Scan for the cell matching the given text and deliver its (X, Y) coordinate at center. 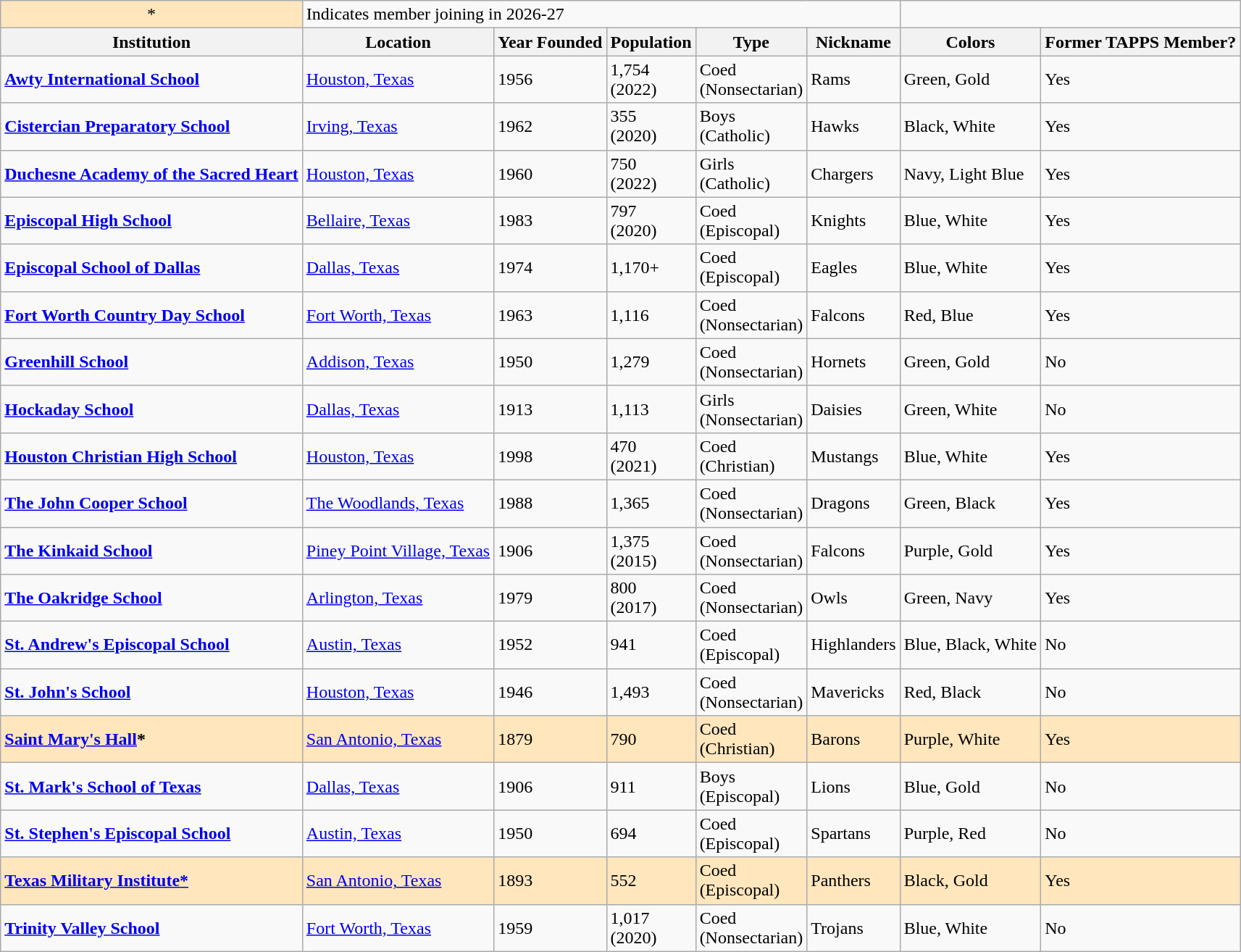
1913 (551, 409)
1983 (551, 220)
750(2022) (651, 174)
1962 (551, 126)
Boys(Catholic) (751, 126)
Daisies (853, 409)
Purple, Gold (971, 551)
Saint Mary's Hall* (152, 739)
1946 (551, 693)
St. Mark's School of Texas (152, 787)
Green, Navy (971, 598)
Navy, Light Blue (971, 174)
St. Stephen's Episcopal School (152, 833)
Spartans (853, 833)
Hockaday School (152, 409)
Awty International School (152, 80)
Arlington, Texas (398, 598)
Rams (853, 80)
Panthers (853, 881)
The Oakridge School (152, 598)
Mustangs (853, 456)
Institution (152, 42)
Bellaire, Texas (398, 220)
Episcopal High School (152, 220)
Population (651, 42)
Nickname (853, 42)
941 (651, 645)
Episcopal School of Dallas (152, 268)
Type (751, 42)
694 (651, 833)
1988 (551, 503)
Mavericks (853, 693)
Houston Christian High School (152, 456)
1974 (551, 268)
1960 (551, 174)
Indicates member joining in 2026-27 (601, 14)
Barons (853, 739)
Girls(Catholic) (751, 174)
Red, Black (971, 693)
470(2021) (651, 456)
* (152, 14)
1,493 (651, 693)
1956 (551, 80)
Black, Gold (971, 881)
Piney Point Village, Texas (398, 551)
1,170+ (651, 268)
1,113 (651, 409)
Black, White (971, 126)
1952 (551, 645)
Greenhill School (152, 362)
Addison, Texas (398, 362)
Hawks (853, 126)
Location (398, 42)
Highlanders (853, 645)
Purple, White (971, 739)
1,017(2020) (651, 927)
Irving, Texas (398, 126)
Duchesne Academy of the Sacred Heart (152, 174)
The John Cooper School (152, 503)
Fort Worth Country Day School (152, 314)
Lions (853, 787)
St. Andrew's Episcopal School (152, 645)
Texas Military Institute* (152, 881)
800(2017) (651, 598)
The Woodlands, Texas (398, 503)
1,365 (651, 503)
Hornets (853, 362)
Red, Blue (971, 314)
552 (651, 881)
Trojans (853, 927)
Owls (853, 598)
Blue, Gold (971, 787)
Former TAPPS Member? (1140, 42)
1959 (551, 927)
797(2020) (651, 220)
1,116 (651, 314)
St. John's School (152, 693)
Purple, Red (971, 833)
1998 (551, 456)
1979 (551, 598)
Year Founded (551, 42)
Knights (853, 220)
911 (651, 787)
Girls(Nonsectarian) (751, 409)
1879 (551, 739)
1,375(2015) (651, 551)
Blue, Black, White (971, 645)
Cistercian Preparatory School (152, 126)
Colors (971, 42)
Dragons (853, 503)
Green, White (971, 409)
1963 (551, 314)
1893 (551, 881)
Chargers (853, 174)
Boys(Episcopal) (751, 787)
790 (651, 739)
The Kinkaid School (152, 551)
1,754(2022) (651, 80)
355(2020) (651, 126)
Green, Black (971, 503)
Trinity Valley School (152, 927)
Eagles (853, 268)
1,279 (651, 362)
